Extract the [X, Y] coordinate from the center of the cell holding the provided text.  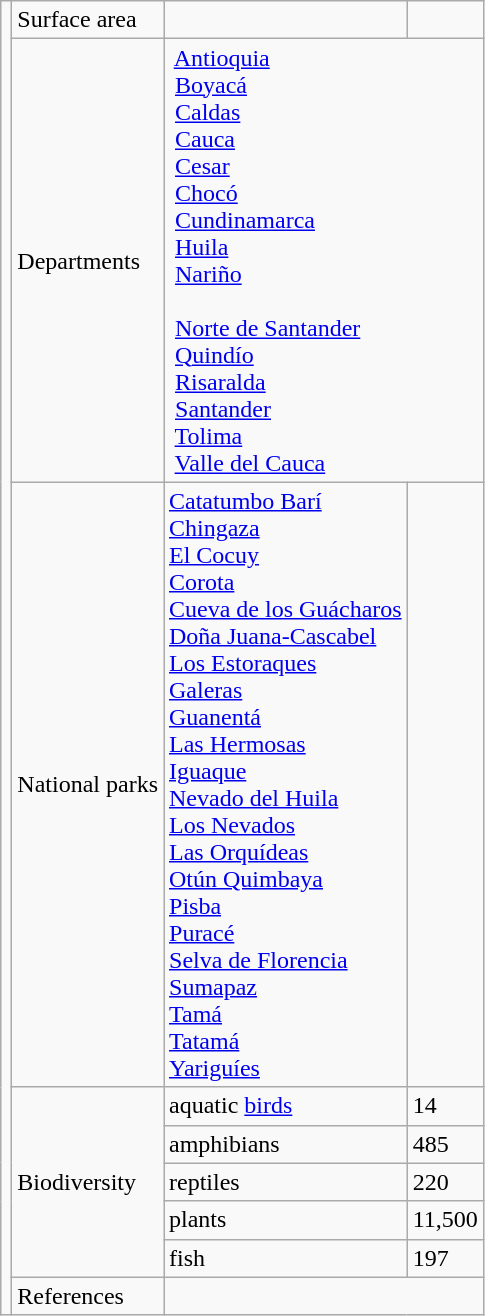
National parks [88, 784]
14 [445, 1106]
References [88, 1296]
fish [286, 1258]
220 [445, 1182]
Antioquia Boyacá Caldas Cauca Cesar Chocó Cundinamarca Huila Nariño Norte de Santander Quindío Risaralda Santander Tolima Valle del Cauca [324, 260]
Departments [88, 260]
Biodiversity [88, 1182]
aquatic birds [286, 1106]
reptiles [286, 1182]
plants [286, 1220]
485 [445, 1144]
Surface area [88, 20]
amphibians [286, 1144]
11,500 [445, 1220]
197 [445, 1258]
